Search for the cell housing the specified text and yield its [X, Y] center coordinate. 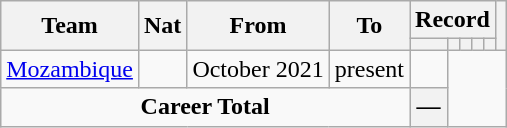
October 2021 [258, 69]
To [369, 26]
Career Total [206, 107]
From [258, 26]
Team [70, 26]
Mozambique [70, 69]
— [429, 107]
present [369, 69]
Record [453, 20]
Nat [162, 26]
